Return [X, Y] of the center of cell containing provided text 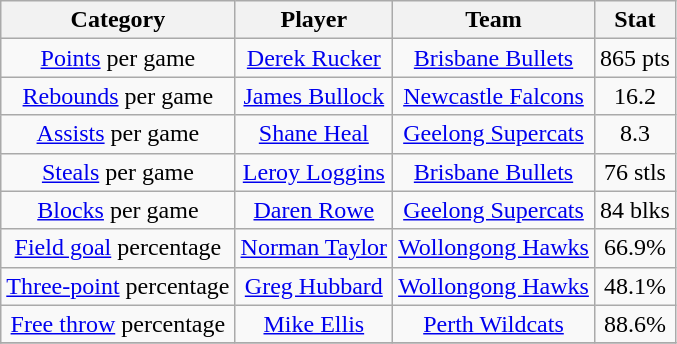
Daren Rowe [314, 210]
66.9% [634, 248]
76 stls [634, 172]
16.2 [634, 96]
88.6% [634, 324]
865 pts [634, 58]
Newcastle Falcons [494, 96]
8.3 [634, 134]
Category [118, 20]
Perth Wildcats [494, 324]
Free throw percentage [118, 324]
Shane Heal [314, 134]
48.1% [634, 286]
Mike Ellis [314, 324]
Stat [634, 20]
Player [314, 20]
Field goal percentage [118, 248]
Leroy Loggins [314, 172]
Steals per game [118, 172]
Team [494, 20]
Rebounds per game [118, 96]
Derek Rucker [314, 58]
Three-point percentage [118, 286]
84 blks [634, 210]
Norman Taylor [314, 248]
James Bullock [314, 96]
Greg Hubbard [314, 286]
Blocks per game [118, 210]
Assists per game [118, 134]
Points per game [118, 58]
